Pinpoint the cell where the given text exists, returning its (X, Y) midpoint coordinate. 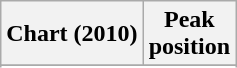
Peakposition (189, 34)
Chart (2010) (72, 34)
